Find where the given text appears and provide that cell's center as [x, y] coordinate. 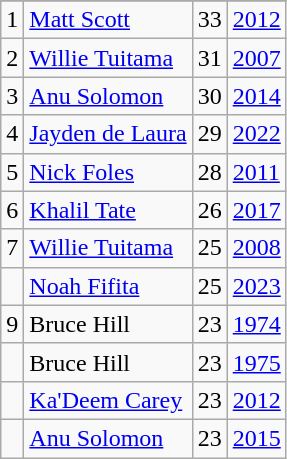
2 [12, 58]
Noah Fifita [108, 286]
7 [12, 248]
2017 [256, 210]
28 [210, 172]
5 [12, 172]
3 [12, 96]
2008 [256, 248]
Khalil Tate [108, 210]
2014 [256, 96]
29 [210, 134]
Ka'Deem Carey [108, 400]
33 [210, 20]
30 [210, 96]
1 [12, 20]
Jayden de Laura [108, 134]
2011 [256, 172]
9 [12, 324]
Nick Foles [108, 172]
2023 [256, 286]
31 [210, 58]
2007 [256, 58]
1975 [256, 362]
1974 [256, 324]
2015 [256, 438]
2022 [256, 134]
Matt Scott [108, 20]
26 [210, 210]
6 [12, 210]
4 [12, 134]
